For the text-containing cell, return its midpoint in (x, y) coordinate format. 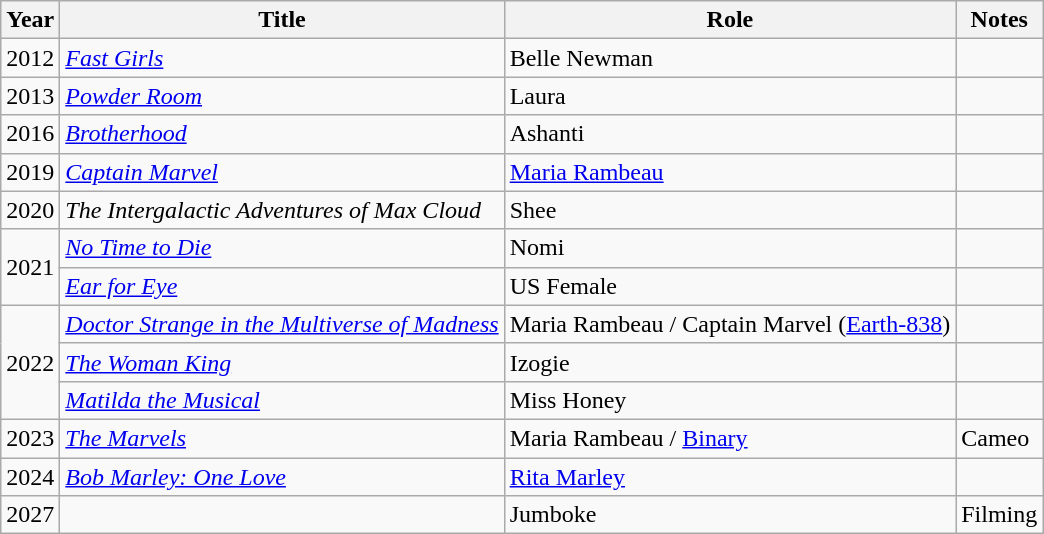
Maria Rambeau (730, 172)
Laura (730, 96)
2021 (30, 267)
2022 (30, 362)
Rita Marley (730, 477)
The Woman King (282, 362)
The Marvels (282, 438)
Ashanti (730, 134)
Fast Girls (282, 58)
US Female (730, 286)
Matilda the Musical (282, 400)
Notes (1000, 20)
Bob Marley: One Love (282, 477)
2013 (30, 96)
Year (30, 20)
Cameo (1000, 438)
Miss Honey (730, 400)
2016 (30, 134)
2012 (30, 58)
No Time to Die (282, 248)
Jumboke (730, 515)
Captain Marvel (282, 172)
Izogie (730, 362)
Brotherhood (282, 134)
Belle Newman (730, 58)
Powder Room (282, 96)
2020 (30, 210)
Title (282, 20)
Shee (730, 210)
Role (730, 20)
2019 (30, 172)
Doctor Strange in the Multiverse of Madness (282, 324)
2027 (30, 515)
Maria Rambeau / Captain Marvel (Earth-838) (730, 324)
2024 (30, 477)
Filming (1000, 515)
Ear for Eye (282, 286)
The Intergalactic Adventures of Max Cloud (282, 210)
Nomi (730, 248)
2023 (30, 438)
Maria Rambeau / Binary (730, 438)
